Return (X, Y) of the center of cell containing provided text 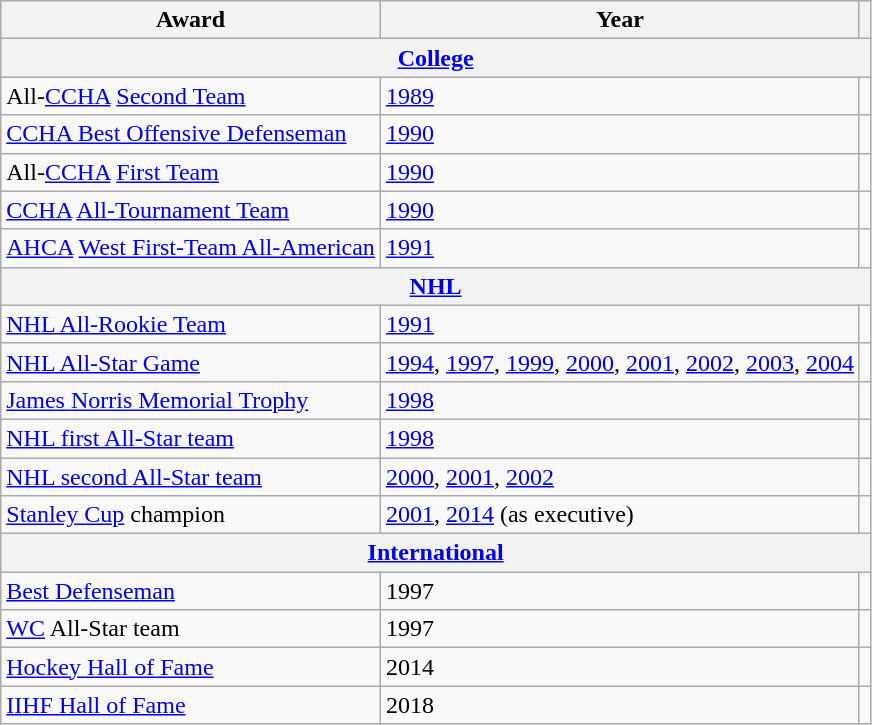
College (436, 58)
NHL first All-Star team (191, 438)
2014 (620, 667)
Best Defenseman (191, 591)
Stanley Cup champion (191, 515)
Award (191, 20)
2000, 2001, 2002 (620, 477)
NHL second All-Star team (191, 477)
IIHF Hall of Fame (191, 705)
WC All-Star team (191, 629)
2018 (620, 705)
International (436, 553)
AHCA West First-Team All-American (191, 248)
James Norris Memorial Trophy (191, 400)
All-CCHA Second Team (191, 96)
NHL (436, 286)
CCHA All-Tournament Team (191, 210)
2001, 2014 (as executive) (620, 515)
Year (620, 20)
1994, 1997, 1999, 2000, 2001, 2002, 2003, 2004 (620, 362)
NHL All-Rookie Team (191, 324)
CCHA Best Offensive Defenseman (191, 134)
All-CCHA First Team (191, 172)
Hockey Hall of Fame (191, 667)
1989 (620, 96)
NHL All-Star Game (191, 362)
